Capture the cell that displays the provided text and extract its [x, y] central coordinate. 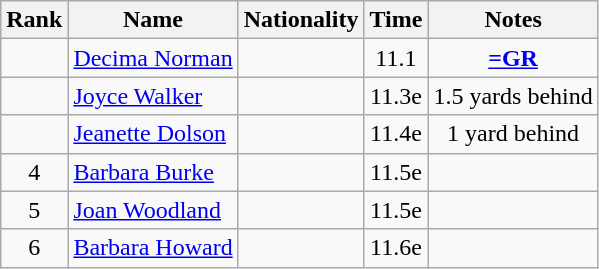
Notes [513, 20]
Decima Norman [153, 58]
4 [34, 172]
Name [153, 20]
11.1 [396, 58]
Joan Woodland [153, 210]
11.4e [396, 134]
Barbara Burke [153, 172]
1.5 yards behind [513, 96]
Time [396, 20]
6 [34, 248]
11.3e [396, 96]
5 [34, 210]
1 yard behind [513, 134]
Jeanette Dolson [153, 134]
Joyce Walker [153, 96]
=GR [513, 58]
Barbara Howard [153, 248]
11.6e [396, 248]
Rank [34, 20]
Nationality [301, 20]
